Output the (x, y) coordinate of the center of the cell containing the given text.  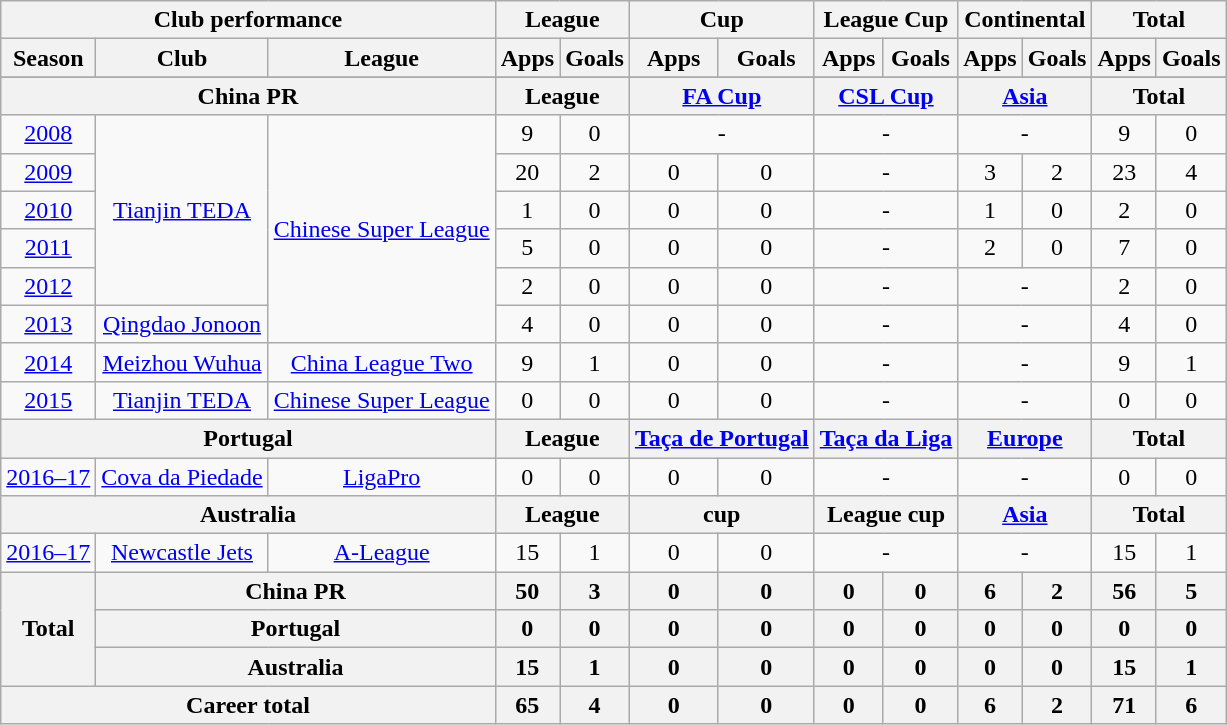
Season (48, 58)
China League Two (382, 362)
CSL Cup (886, 96)
LigaPro (382, 477)
League cup (886, 515)
7 (1124, 248)
65 (527, 705)
Continental (1025, 20)
Taça de Portugal (722, 438)
FA Cup (722, 96)
2013 (48, 324)
Club performance (248, 20)
2014 (48, 362)
Meizhou Wuhua (182, 362)
cup (722, 515)
2008 (48, 134)
56 (1124, 591)
71 (1124, 705)
2009 (48, 172)
2012 (48, 286)
Newcastle Jets (182, 553)
Career total (248, 705)
A-League (382, 553)
20 (527, 172)
Qingdao Jonoon (182, 324)
2015 (48, 400)
League Cup (886, 20)
23 (1124, 172)
Europe (1025, 438)
Club (182, 58)
2011 (48, 248)
Taça da Liga (886, 438)
50 (527, 591)
Cup (722, 20)
2010 (48, 210)
Cova da Piedade (182, 477)
